From the cell containing the given text, extract its center point as [x, y] coordinate. 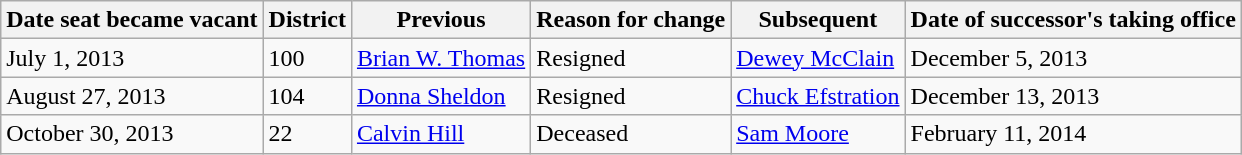
Calvin Hill [440, 134]
22 [307, 134]
District [307, 20]
104 [307, 96]
Reason for change [631, 20]
February 11, 2014 [1073, 134]
July 1, 2013 [132, 58]
Subsequent [818, 20]
August 27, 2013 [132, 96]
Date of successor's taking office [1073, 20]
Previous [440, 20]
December 13, 2013 [1073, 96]
Chuck Efstration [818, 96]
Sam Moore [818, 134]
Brian W. Thomas [440, 58]
Deceased [631, 134]
100 [307, 58]
Dewey McClain [818, 58]
December 5, 2013 [1073, 58]
Date seat became vacant [132, 20]
Donna Sheldon [440, 96]
October 30, 2013 [132, 134]
